Provide the [X, Y] coordinate of the cell's center where the given text is located.  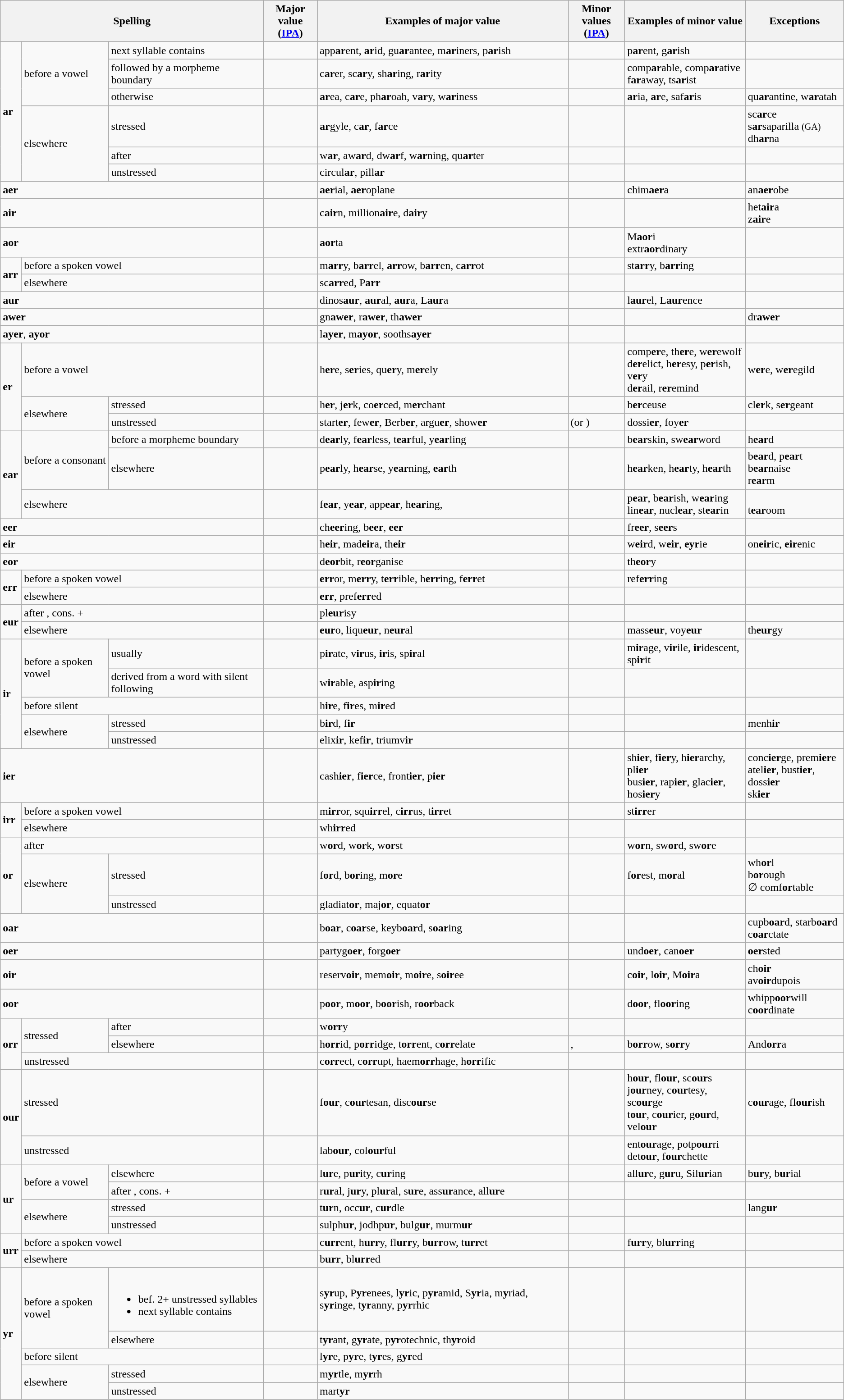
weird, weir, eyrie [685, 544]
scarce sarsaparilla (GA) dharna [794, 126]
lure, purity, curing [443, 1173]
whippoorwill coordinate [794, 1004]
cheering, beer, eer [443, 527]
bef. 2+ unstressed syllablesnext syllable contains [186, 1300]
err [11, 587]
four, courtesan, discourse [443, 1103]
masseur, voyeur [685, 630]
hour, flour, scoursjourney, courtesy, scourgetour, courier, gourd, velour [685, 1103]
dossier, foyer [685, 422]
beard, peart bearnaise rearm [794, 469]
hetaira zaire [794, 213]
eur [11, 621]
burr, blurred [443, 1259]
irr [11, 820]
euro, liqueur, neural [443, 630]
cupboard, starboard coarctate [794, 928]
current, hurry, flurry, burrow, turret [443, 1242]
rural, jury, plural, sure, assurance, allure [443, 1190]
area, care, pharoah, vary, wariness [443, 97]
sulphur, jodhpur, bulgur, murmur [443, 1225]
oar [132, 928]
aor [132, 242]
compere, there, werewolfderelict, heresy, perish, veryderail, reremind [685, 369]
before a consonant [65, 460]
Minor values(IPA) [596, 21]
gnawer, rawer, thawer [443, 317]
eor [132, 561]
menhir [794, 723]
ford, boring, more [443, 875]
bird, fir [443, 723]
martyr [443, 1391]
scarred, Parr [443, 283]
apparent, arid, guarantee, mariners, parish [443, 50]
allure, guru, Silurian [685, 1173]
oersted [794, 951]
air [132, 213]
syrup, Pyrenees, lyric, pyramid, Syria, myriad, syringe, tyranny, pyrrhic [443, 1300]
parent, garish [685, 50]
Examples of minor value [685, 21]
Maoriextraordinary [685, 242]
Exceptions [794, 21]
freer, seers [685, 527]
our [11, 1117]
cashier, fierce, frontier, pier [443, 776]
entourage, potpourri detour, fourchette [685, 1150]
pirate, virus, iris, spiral [443, 653]
hearken, hearty, hearth [685, 469]
fear, year, appear, hearing, [443, 504]
hire, fires, mired [443, 706]
whorl borough∅ comfortable [794, 875]
langur [794, 1208]
circular, pillar [443, 173]
ar [11, 112]
oir [132, 974]
word, work, worst [443, 845]
myrtle, myrrh [443, 1374]
undoer, canoer [685, 951]
partygoer, forgoer [443, 951]
eir [132, 544]
whirred [443, 828]
courage, flourish [794, 1103]
tearoom [794, 504]
pearly, hearse, yearning, earth [443, 469]
bury, burial [794, 1173]
anaerobe [794, 190]
starry, barring [685, 265]
carer, scary, sharing, rarity [443, 74]
coir, loir, Moira [685, 974]
mirage, virile, iridescent, spirit [685, 653]
worn, sword, swore [685, 845]
chimaera [685, 190]
oneiric, eirenic [794, 544]
reservoir, memoir, moire, soiree [443, 974]
bearskin, swearword [685, 439]
oor [132, 1004]
wirable, aspiring [443, 683]
borrow, sorry [685, 1044]
dinosaur, aural, aura, Laura [443, 300]
berceuse [685, 405]
layer, mayor, soothsayer [443, 334]
turn, occur, curdle [443, 1208]
deorbit, reorganise [443, 561]
furry, blurring [685, 1242]
starter, fewer, Berber, arguer, shower [443, 422]
usually [186, 653]
war, award, dwarf, warning, quarter [443, 155]
correct, corrupt, haemorrhage, horrific [443, 1061]
clerk, sergeant [794, 405]
referring [685, 579]
dearly, fearless, tearful, yearling [443, 439]
(or ) [596, 422]
heard [794, 439]
yr [11, 1334]
, [596, 1044]
ur [11, 1199]
pleurisy [443, 613]
err, preferred [443, 596]
drawer [794, 317]
aria, are, safaris [685, 97]
eer [132, 527]
boar, coarse, keyboard, soaring [443, 928]
aorta [443, 242]
ier [132, 776]
oer [132, 951]
worry [443, 1027]
error, merry, terrible, herring, ferret [443, 579]
tyrant, gyrate, pyrotechnic, thyroid [443, 1340]
her, jerk, coerced, merchant [443, 405]
cairn, millionaire, dairy [443, 213]
comparable, comparativefaraway, tsarist [685, 74]
next syllable contains [186, 50]
ir [11, 694]
pear, bearish, wearing linear, nuclear, stearin [685, 504]
derived from a word with silent following [186, 683]
laurel, Laurence [685, 300]
stirrer [685, 811]
heir, madeira, their [443, 544]
Andorra [794, 1044]
before a morpheme boundary [186, 439]
or [11, 875]
followed by a morpheme boundary [186, 74]
urr [11, 1251]
orr [11, 1044]
forest, moral [685, 875]
aer [132, 190]
were, weregild [794, 369]
theory [685, 561]
labour, colourful [443, 1150]
shier, fiery, hierarchy, plierbusier, rapier, glacier, hosiery [685, 776]
gladiator, major, equator [443, 905]
here, series, query, merely [443, 369]
otherwise [186, 97]
er [11, 387]
awer [132, 317]
poor, moor, boorish, roorback [443, 1004]
ear [11, 475]
ayer, ayor [132, 334]
aerial, aeroplane [443, 190]
Spelling [132, 21]
theurgy [794, 630]
door, flooring [685, 1004]
marry, barrel, arrow, barren, carrot [443, 265]
choir avoirdupois [794, 974]
aur [132, 300]
concierge, premiere atelier, bustier, dossier skier [794, 776]
Examples of major value [443, 21]
elixir, kefir, triumvir [443, 740]
lyre, pyre, tyres, gyred [443, 1357]
argyle, car, farce [443, 126]
mirror, squirrel, cirrus, tirret [443, 811]
horrid, porridge, torrent, correlate [443, 1044]
Major value(IPA) [290, 21]
quarantine, waratah [794, 97]
arr [11, 274]
